Return the (x, y) coordinate for the center point of the cell that contains the specified text.  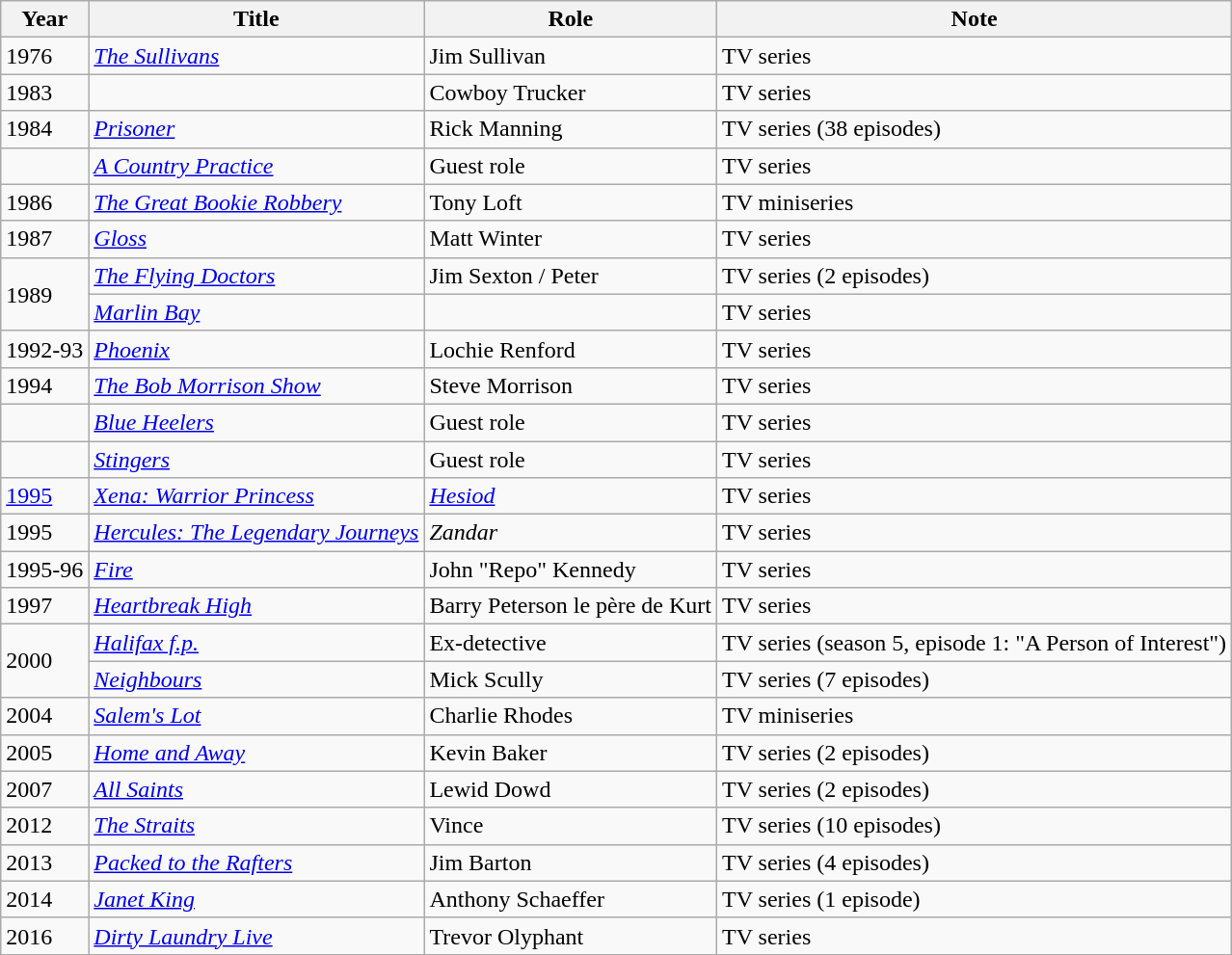
Anthony Schaeffer (571, 899)
Halifax f.p. (256, 643)
Fire (256, 570)
2005 (44, 753)
TV series (38 episodes) (975, 129)
Zandar (571, 533)
Marlin Bay (256, 312)
Ex-detective (571, 643)
Blue Heelers (256, 422)
Vince (571, 826)
1994 (44, 385)
TV series (7 episodes) (975, 679)
Jim Sexton / Peter (571, 276)
Kevin Baker (571, 753)
Barry Peterson le père de Kurt (571, 606)
Janet King (256, 899)
1995-96 (44, 570)
TV series (10 episodes) (975, 826)
The Great Bookie Robbery (256, 202)
Packed to the Rafters (256, 862)
Year (44, 19)
2000 (44, 661)
2012 (44, 826)
1976 (44, 56)
Note (975, 19)
Rick Manning (571, 129)
Stingers (256, 460)
TV series (season 5, episode 1: "A Person of Interest") (975, 643)
2004 (44, 716)
The Flying Doctors (256, 276)
John "Repo" Kennedy (571, 570)
All Saints (256, 789)
Neighbours (256, 679)
2013 (44, 862)
Heartbreak High (256, 606)
1983 (44, 93)
Xena: Warrior Princess (256, 496)
A Country Practice (256, 166)
2014 (44, 899)
Prisoner (256, 129)
The Straits (256, 826)
Hercules: The Legendary Journeys (256, 533)
Hesiod (571, 496)
1984 (44, 129)
The Sullivans (256, 56)
1987 (44, 239)
TV series (1 episode) (975, 899)
Mick Scully (571, 679)
1997 (44, 606)
TV series (4 episodes) (975, 862)
Lewid Dowd (571, 789)
Cowboy Trucker (571, 93)
Dirty Laundry Live (256, 936)
Salem's Lot (256, 716)
1986 (44, 202)
2007 (44, 789)
Gloss (256, 239)
Matt Winter (571, 239)
Charlie Rhodes (571, 716)
Home and Away (256, 753)
Title (256, 19)
Tony Loft (571, 202)
2016 (44, 936)
Trevor Olyphant (571, 936)
Steve Morrison (571, 385)
Role (571, 19)
The Bob Morrison Show (256, 385)
Phoenix (256, 349)
Lochie Renford (571, 349)
1992-93 (44, 349)
Jim Barton (571, 862)
Jim Sullivan (571, 56)
1989 (44, 294)
